Determine the [x, y] coordinate at the center of the cell enclosing the given text.  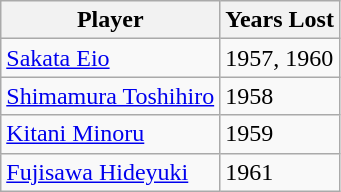
Player [110, 20]
Kitani Minoru [110, 134]
Years Lost [280, 20]
Sakata Eio [110, 58]
1959 [280, 134]
1957, 1960 [280, 58]
Shimamura Toshihiro [110, 96]
1961 [280, 172]
Fujisawa Hideyuki [110, 172]
1958 [280, 96]
